Return the (x, y) coordinate for the center point of the cell that contains the specified text.  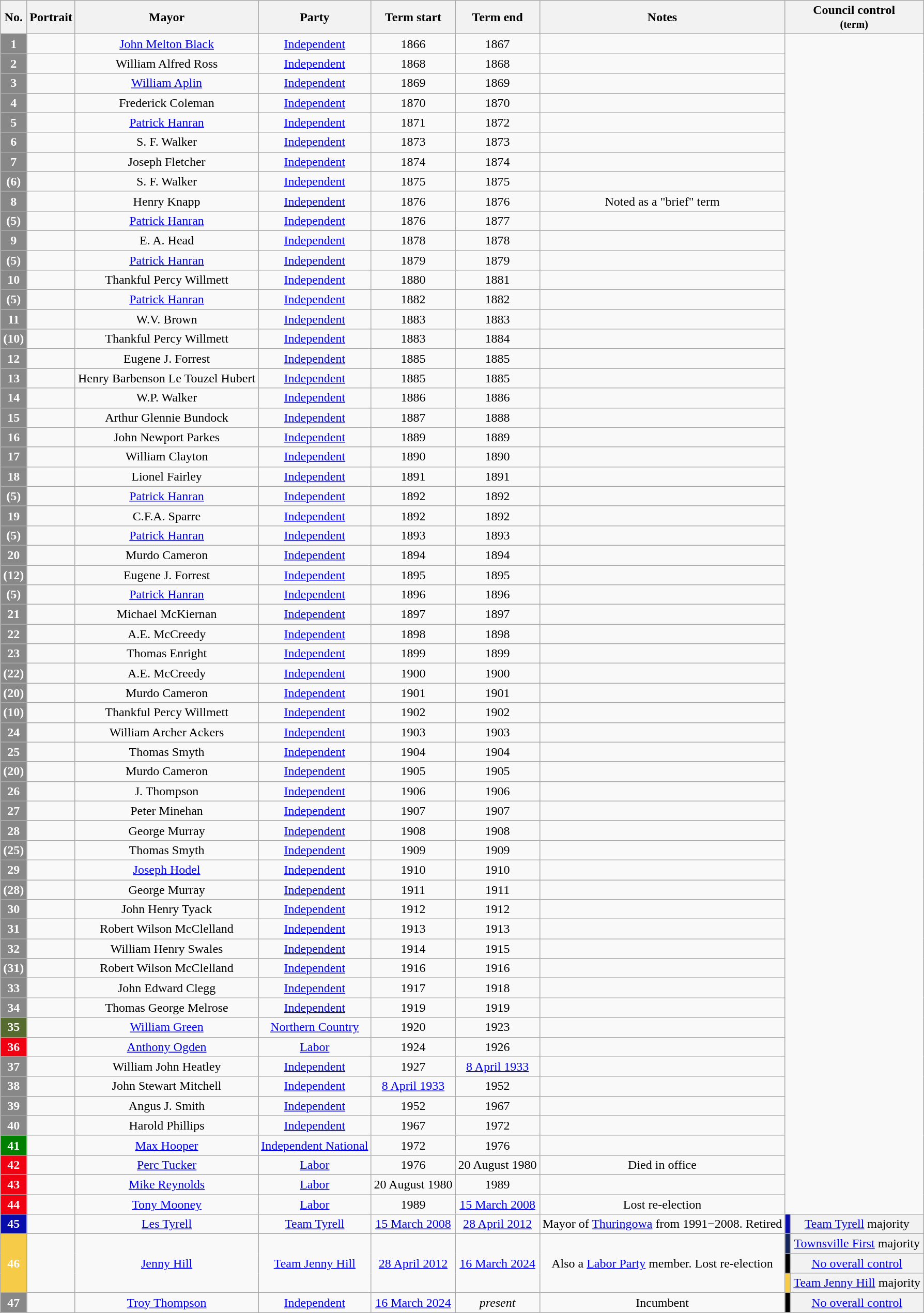
Team Jenny Hill (315, 1263)
4 (13, 103)
3 (13, 83)
25 (13, 752)
1924 (413, 1047)
1872 (497, 122)
18 (13, 476)
1871 (413, 122)
J. Thompson (166, 791)
47 (13, 1303)
1 (13, 44)
Henry Knapp (166, 201)
1881 (497, 280)
Term end (497, 18)
Henry Barbenson Le Touzel Hubert (166, 378)
14 (13, 398)
E. A. Head (166, 240)
Thomas George Melrose (166, 1008)
Anthony Ogden (166, 1047)
Michael McKiernan (166, 614)
Lionel Fairley (166, 476)
John Newport Parkes (166, 437)
24 (13, 732)
36 (13, 1047)
John Melton Black (166, 44)
Angus J. Smith (166, 1106)
Frederick Coleman (166, 103)
35 (13, 1027)
Died in office (663, 1165)
Troy Thompson (166, 1303)
1927 (413, 1067)
No. (13, 18)
Joseph Fletcher (166, 162)
32 (13, 949)
13 (13, 378)
John Henry Tyack (166, 909)
Term start (413, 18)
Jenny Hill (166, 1263)
Perc Tucker (166, 1165)
1914 (413, 949)
20 (13, 555)
5 (13, 122)
21 (13, 614)
William John Heatley (166, 1067)
John Edward Clegg (166, 988)
William Archer Ackers (166, 732)
17 (13, 457)
43 (13, 1184)
Team Tyrell majority (857, 1224)
7 (13, 162)
26 (13, 791)
23 (13, 654)
1866 (413, 44)
9 (13, 240)
John Stewart Mitchell (166, 1086)
Max Hooper (166, 1145)
Arthur Glennie Bundock (166, 418)
2 (13, 64)
Independent National (315, 1145)
1926 (497, 1047)
Thomas Enright (166, 654)
1920 (413, 1027)
Also a Labor Party member. Lost re-election (663, 1263)
31 (13, 929)
19 (13, 516)
(28) (13, 889)
1884 (497, 339)
Council control (term) (854, 18)
27 (13, 811)
(6) (13, 181)
C.F.A. Sparre (166, 516)
38 (13, 1086)
12 (13, 359)
Team Jenny Hill majority (857, 1283)
Tony Mooney (166, 1204)
William Henry Swales (166, 949)
10 (13, 280)
1880 (413, 280)
1915 (497, 949)
1917 (413, 988)
1923 (497, 1027)
Noted as a "brief" term (663, 201)
44 (13, 1204)
33 (13, 988)
Northern Country (315, 1027)
46 (13, 1263)
41 (13, 1145)
Mayor of Thuringowa from 1991−2008. Retired (663, 1224)
Joseph Hodel (166, 870)
40 (13, 1125)
6 (13, 142)
Portrait (51, 18)
Party (315, 18)
45 (13, 1224)
W.P. Walker (166, 398)
Incumbent (663, 1303)
34 (13, 1008)
Lost re-election (663, 1204)
16 (13, 437)
Team Tyrell (315, 1224)
Peter Minehan (166, 811)
39 (13, 1106)
present (497, 1303)
28 (13, 830)
William Green (166, 1027)
(31) (13, 968)
42 (13, 1165)
William Alfred Ross (166, 64)
William Aplin (166, 83)
1888 (497, 418)
(22) (13, 673)
William Clayton (166, 457)
1887 (413, 418)
11 (13, 319)
Notes (663, 18)
22 (13, 634)
Townsville First majority (857, 1244)
Mike Reynolds (166, 1184)
1867 (497, 44)
W.V. Brown (166, 319)
Harold Phillips (166, 1125)
1877 (497, 221)
30 (13, 909)
37 (13, 1067)
29 (13, 870)
(12) (13, 575)
Mayor (166, 18)
1918 (497, 988)
Les Tyrell (166, 1224)
(25) (13, 850)
8 (13, 201)
15 (13, 418)
